Find where the given text appears and provide that cell's center as (x, y) coordinate. 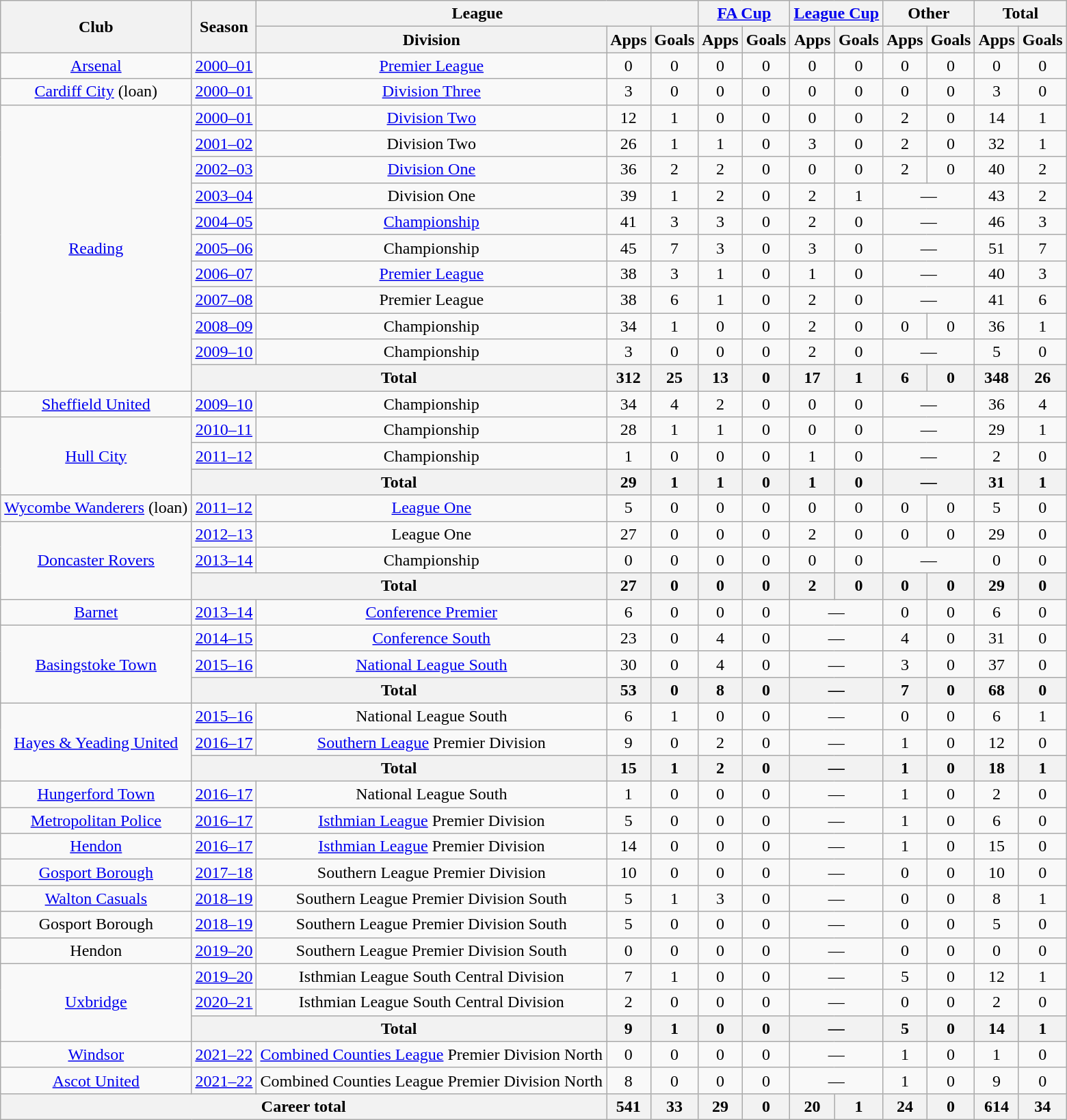
2007–08 (224, 299)
Uxbridge (96, 1002)
25 (674, 378)
541 (629, 1106)
Conference South (432, 638)
Cardiff City (loan) (96, 92)
2003–04 (224, 196)
Hull City (96, 456)
Barnet (96, 612)
18 (997, 769)
30 (629, 664)
39 (629, 196)
2012–13 (224, 534)
43 (997, 196)
Wycombe Wanderers (loan) (96, 508)
Ascot United (96, 1080)
23 (629, 638)
Basingstoke Town (96, 664)
League (477, 14)
2010–11 (224, 430)
League Cup (837, 14)
348 (997, 378)
37 (997, 664)
312 (629, 378)
53 (629, 690)
2020–21 (224, 1002)
28 (629, 430)
Sheffield United (96, 404)
2008–09 (224, 326)
2004–05 (224, 222)
2017–18 (224, 872)
Metropolitan Police (96, 821)
51 (997, 248)
2005–06 (224, 248)
Division Three (432, 92)
Hungerford Town (96, 795)
33 (674, 1106)
Doncaster Rovers (96, 560)
Reading (96, 248)
45 (629, 248)
2014–15 (224, 638)
Other (929, 14)
24 (905, 1106)
17 (813, 378)
614 (997, 1106)
20 (813, 1106)
2002–03 (224, 170)
Conference Premier (432, 612)
Hayes & Yeading United (96, 742)
32 (997, 144)
46 (997, 222)
13 (720, 378)
Division (432, 40)
Windsor (96, 1054)
Walton Casuals (96, 898)
2006–07 (224, 274)
FA Cup (744, 14)
2001–02 (224, 144)
68 (997, 690)
Season (224, 27)
Club (96, 27)
Arsenal (96, 66)
Career total (304, 1106)
